Capture the cell that displays the provided text and extract its (X, Y) central coordinate. 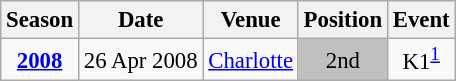
26 Apr 2008 (140, 60)
Charlotte (250, 60)
2nd (342, 60)
K11 (421, 60)
Season (40, 20)
Event (421, 20)
Venue (250, 20)
Position (342, 20)
2008 (40, 60)
Date (140, 20)
